Scan for the cell matching the given text and deliver its (X, Y) coordinate at center. 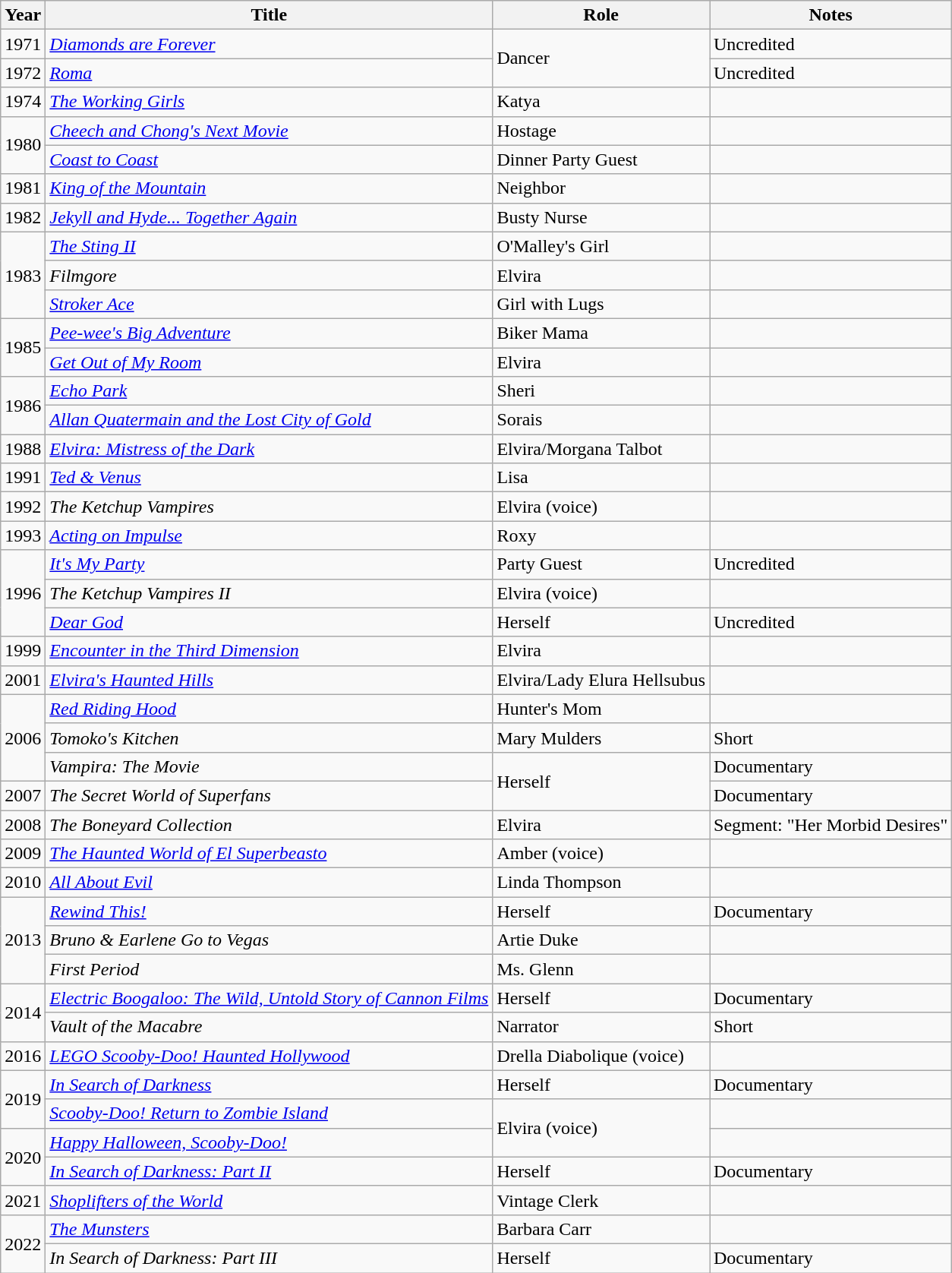
Notes (831, 15)
Dinner Party Guest (601, 160)
The Munsters (269, 1229)
Title (269, 15)
2021 (23, 1200)
Dear God (269, 622)
Echo Park (269, 391)
Drella Diabolique (voice) (601, 1056)
The Secret World of Superfans (269, 795)
2020 (23, 1157)
Busty Nurse (601, 217)
1993 (23, 535)
Electric Boogaloo: The Wild, Untold Story of Cannon Films (269, 998)
2014 (23, 1012)
2022 (23, 1243)
Narrator (601, 1027)
Linda Thompson (601, 883)
Get Out of My Room (269, 362)
1988 (23, 449)
1974 (23, 102)
The Working Girls (269, 102)
Roma (269, 73)
Girl with Lugs (601, 304)
Barbara Carr (601, 1229)
Year (23, 15)
1992 (23, 507)
Ms. Glenn (601, 969)
First Period (269, 969)
Role (601, 15)
Allan Quatermain and the Lost City of Gold (269, 420)
1996 (23, 593)
Vintage Clerk (601, 1200)
Coast to Coast (269, 160)
Vault of the Macabre (269, 1027)
Shoplifters of the World (269, 1200)
Neighbor (601, 188)
2013 (23, 940)
Artie Duke (601, 940)
It's My Party (269, 564)
King of the Mountain (269, 188)
Lisa (601, 478)
Elvira/Lady Elura Hellsubus (601, 680)
Elvira/Morgana Talbot (601, 449)
The Boneyard Collection (269, 824)
2009 (23, 854)
Filmgore (269, 275)
1971 (23, 44)
The Ketchup Vampires II (269, 593)
Hunter's Mom (601, 709)
Jekyll and Hyde... Together Again (269, 217)
Sheri (601, 391)
2016 (23, 1056)
Happy Halloween, Scooby-Doo! (269, 1142)
The Ketchup Vampires (269, 507)
2008 (23, 824)
Acting on Impulse (269, 535)
Party Guest (601, 564)
O'Malley's Girl (601, 246)
Diamonds are Forever (269, 44)
Pee-wee's Big Adventure (269, 333)
Mary Mulders (601, 738)
Segment: "Her Morbid Desires" (831, 824)
Elvira's Haunted Hills (269, 680)
1981 (23, 188)
Red Riding Hood (269, 709)
1991 (23, 478)
1983 (23, 275)
Bruno & Earlene Go to Vegas (269, 940)
Cheech and Chong's Next Movie (269, 131)
2007 (23, 795)
The Sting II (269, 246)
Roxy (601, 535)
1986 (23, 406)
Ted & Venus (269, 478)
In Search of Darkness: Part II (269, 1171)
1982 (23, 217)
2010 (23, 883)
Amber (voice) (601, 854)
All About Evil (269, 883)
Dancer (601, 58)
2001 (23, 680)
Tomoko's Kitchen (269, 738)
Biker Mama (601, 333)
2019 (23, 1099)
Stroker Ace (269, 304)
In Search of Darkness: Part III (269, 1258)
1972 (23, 73)
Elvira: Mistress of the Dark (269, 449)
LEGO Scooby-Doo! Haunted Hollywood (269, 1056)
1985 (23, 347)
1980 (23, 145)
Hostage (601, 131)
Vampira: The Movie (269, 766)
The Haunted World of El Superbeasto (269, 854)
Sorais (601, 420)
In Search of Darkness (269, 1085)
Katya (601, 102)
1999 (23, 651)
Scooby-Doo! Return to Zombie Island (269, 1113)
Rewind This! (269, 911)
Encounter in the Third Dimension (269, 651)
2006 (23, 738)
